Return (x, y) of the center of cell containing provided text 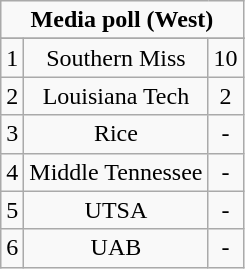
4 (12, 172)
Media poll (West) (122, 20)
Rice (116, 134)
Middle Tennessee (116, 172)
UTSA (116, 210)
3 (12, 134)
10 (226, 58)
5 (12, 210)
6 (12, 248)
UAB (116, 248)
Louisiana Tech (116, 96)
1 (12, 58)
Southern Miss (116, 58)
